Output the (X, Y) coordinate of the center of the cell containing the given text.  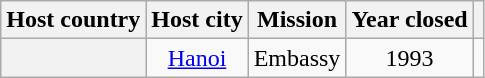
Year closed (410, 20)
Host country (74, 20)
1993 (410, 58)
Mission (297, 20)
Embassy (297, 58)
Hanoi (197, 58)
Host city (197, 20)
